From the cell containing the given text, extract its center point as (x, y) coordinate. 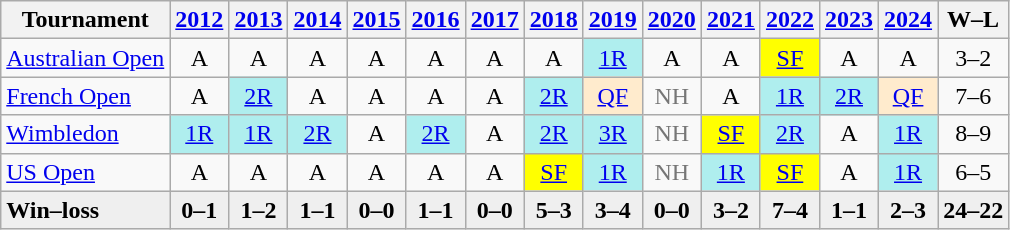
Australian Open (86, 58)
5–3 (554, 210)
24–22 (974, 210)
3R (612, 134)
2012 (200, 20)
2–3 (908, 210)
7–4 (790, 210)
0–1 (200, 210)
2019 (612, 20)
8–9 (974, 134)
W–L (974, 20)
Wimbledon (86, 134)
2024 (908, 20)
6–5 (974, 172)
2021 (730, 20)
2017 (494, 20)
2014 (318, 20)
2016 (436, 20)
US Open (86, 172)
2023 (848, 20)
Win–loss (86, 210)
7–6 (974, 96)
3–4 (612, 210)
1–2 (258, 210)
2020 (672, 20)
2013 (258, 20)
2018 (554, 20)
2022 (790, 20)
French Open (86, 96)
Tournament (86, 20)
2015 (376, 20)
